For the text-containing cell, return its midpoint in (X, Y) coordinate format. 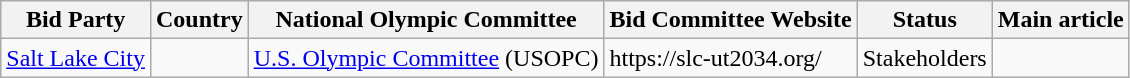
Stakeholders (924, 58)
Bid Committee Website (730, 20)
Bid Party (76, 20)
Country (199, 20)
Main article (1060, 20)
Salt Lake City (76, 58)
Status (924, 20)
National Olympic Committee (426, 20)
U.S. Olympic Committee (USOPC) (426, 58)
https://slc-ut2034.org/ (730, 58)
